Detect which cell encompasses the target text, then output its [x, y] center coordinate. 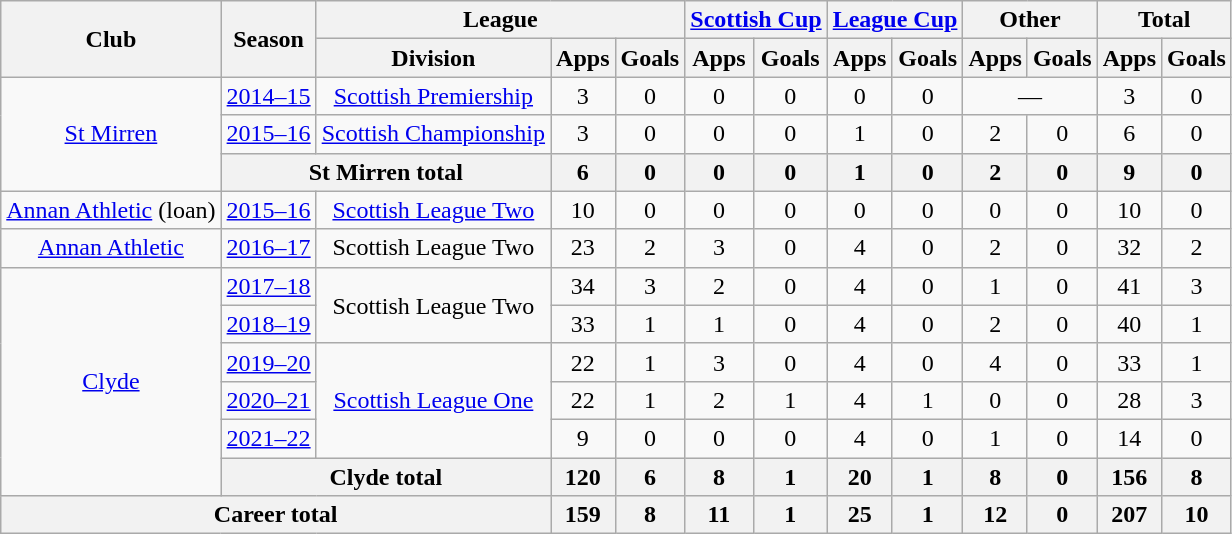
23 [583, 248]
Scottish Premiership [433, 96]
14 [1129, 438]
156 [1129, 477]
Clyde [111, 381]
Club [111, 39]
40 [1129, 324]
41 [1129, 286]
Career total [276, 515]
Other [1030, 20]
League [500, 20]
Annan Athletic (loan) [111, 210]
25 [860, 515]
Scottish Championship [433, 134]
League Cup [895, 20]
20 [860, 477]
34 [583, 286]
Clyde total [386, 477]
2019–20 [268, 362]
120 [583, 477]
159 [583, 515]
— [1030, 96]
Division [433, 58]
2021–22 [268, 438]
12 [995, 515]
2017–18 [268, 286]
2016–17 [268, 248]
2014–15 [268, 96]
Scottish League One [433, 400]
2018–19 [268, 324]
Total [1164, 20]
2020–21 [268, 400]
32 [1129, 248]
Scottish Cup [756, 20]
St Mirren total [386, 172]
St Mirren [111, 134]
Annan Athletic [111, 248]
207 [1129, 515]
28 [1129, 400]
11 [719, 515]
Season [268, 39]
